Return (x, y) of the center of cell containing provided text 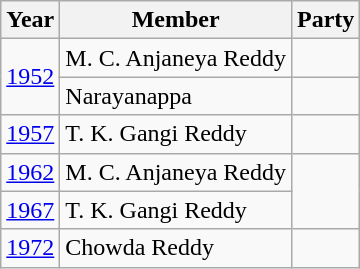
1972 (30, 248)
1957 (30, 134)
Party (326, 20)
1952 (30, 77)
Year (30, 20)
1962 (30, 172)
Member (176, 20)
1967 (30, 210)
Narayanappa (176, 96)
Chowda Reddy (176, 248)
